Output the [X, Y] coordinate of the center of the cell containing the given text.  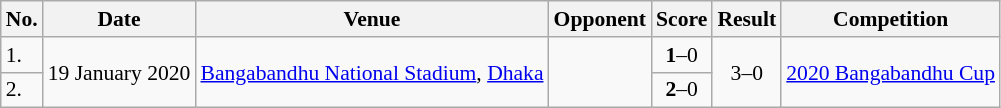
2020 Bangabandhu Cup [890, 72]
Competition [890, 19]
Score [682, 19]
Bangabandhu National Stadium, Dhaka [372, 72]
Opponent [600, 19]
1–0 [682, 55]
1. [22, 55]
19 January 2020 [120, 72]
Date [120, 19]
2–0 [682, 90]
Venue [372, 19]
Result [746, 19]
No. [22, 19]
2. [22, 90]
3–0 [746, 72]
